Pinpoint the cell where the given text exists, returning its (X, Y) midpoint coordinate. 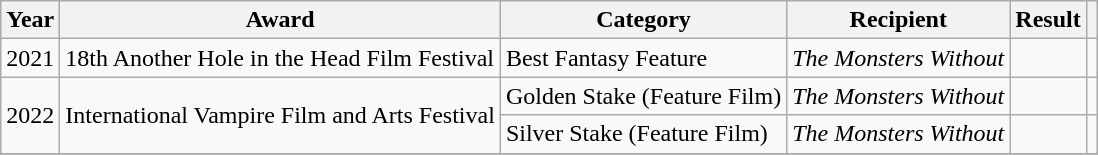
Silver Stake (Feature Film) (643, 134)
Category (643, 20)
2022 (30, 115)
Year (30, 20)
18th Another Hole in the Head Film Festival (280, 58)
2021 (30, 58)
Recipient (898, 20)
Result (1048, 20)
Award (280, 20)
Golden Stake (Feature Film) (643, 96)
International Vampire Film and Arts Festival (280, 115)
Best Fantasy Feature (643, 58)
